Locate the cell with the specified text and output its (X, Y) center coordinate. 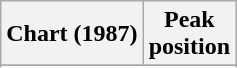
Peakposition (189, 34)
Chart (1987) (72, 34)
